For the text-containing cell, return its midpoint in (X, Y) coordinate format. 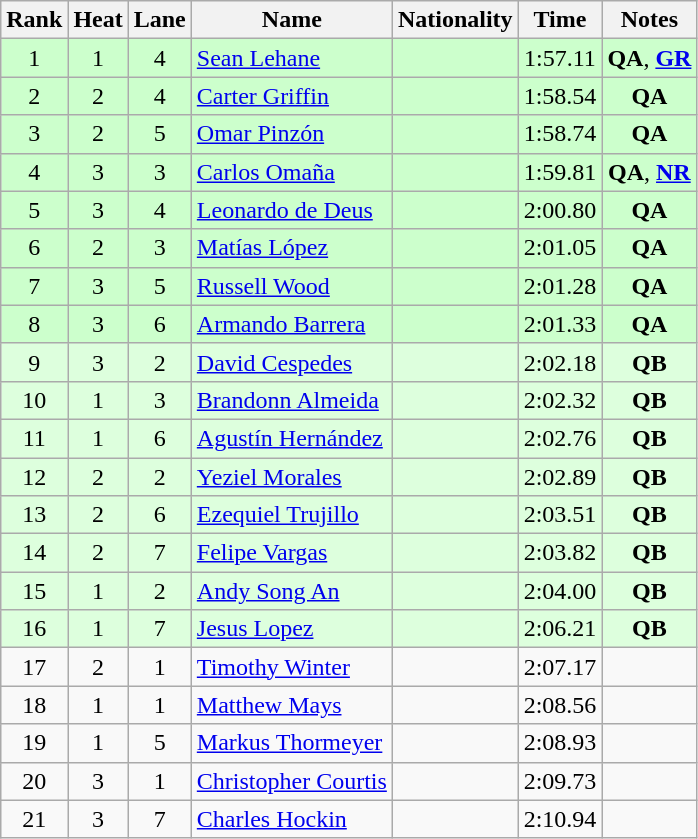
Sean Lehane (292, 58)
Nationality (455, 20)
1:58.74 (560, 134)
2:04.00 (560, 591)
2:10.94 (560, 819)
9 (34, 362)
Carlos Omaña (292, 172)
17 (34, 667)
16 (34, 629)
1:57.11 (560, 58)
2:01.28 (560, 286)
10 (34, 400)
Notes (650, 20)
Rank (34, 20)
Charles Hockin (292, 819)
14 (34, 553)
Yeziel Morales (292, 477)
1:59.81 (560, 172)
2:07.17 (560, 667)
2:03.51 (560, 515)
QA, GR (650, 58)
2:01.05 (560, 248)
2:03.82 (560, 553)
2:02.32 (560, 400)
Omar Pinzón (292, 134)
Christopher Courtis (292, 781)
Felipe Vargas (292, 553)
8 (34, 324)
13 (34, 515)
1:58.54 (560, 96)
Matías López (292, 248)
2:02.89 (560, 477)
David Cespedes (292, 362)
2:09.73 (560, 781)
Brandonn Almeida (292, 400)
21 (34, 819)
Markus Thormeyer (292, 743)
2:01.33 (560, 324)
Heat (98, 20)
12 (34, 477)
QA, NR (650, 172)
11 (34, 438)
Carter Griffin (292, 96)
2:06.21 (560, 629)
Leonardo de Deus (292, 210)
Name (292, 20)
2:02.76 (560, 438)
18 (34, 705)
Timothy Winter (292, 667)
15 (34, 591)
Time (560, 20)
2:02.18 (560, 362)
2:08.93 (560, 743)
Jesus Lopez (292, 629)
20 (34, 781)
Lane (160, 20)
Armando Barrera (292, 324)
Agustín Hernández (292, 438)
2:00.80 (560, 210)
Andy Song An (292, 591)
Matthew Mays (292, 705)
Russell Wood (292, 286)
Ezequiel Trujillo (292, 515)
19 (34, 743)
2:08.56 (560, 705)
